For the text-containing cell, return its midpoint in (X, Y) coordinate format. 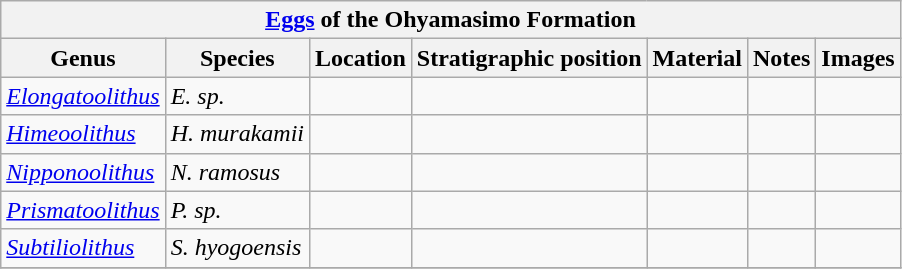
E. sp. (237, 96)
Notes (781, 58)
Nipponoolithus (83, 172)
Species (237, 58)
Elongatoolithus (83, 96)
Genus (83, 58)
N. ramosus (237, 172)
Himeoolithus (83, 134)
Stratigraphic position (529, 58)
P. sp. (237, 210)
Subtiliolithus (83, 248)
H. murakamii (237, 134)
Images (858, 58)
Prismatoolithus (83, 210)
S. hyogoensis (237, 248)
Material (697, 58)
Eggs of the Ohyamasimo Formation (450, 20)
Location (361, 58)
